Find where the given text appears and provide that cell's center as (X, Y) coordinate. 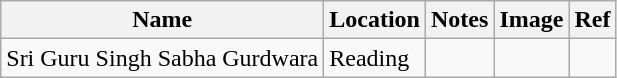
Sri Guru Singh Sabha Gurdwara (162, 58)
Ref (592, 20)
Reading (375, 58)
Name (162, 20)
Location (375, 20)
Image (532, 20)
Notes (460, 20)
